Scan for the cell matching the given text and deliver its [x, y] coordinate at center. 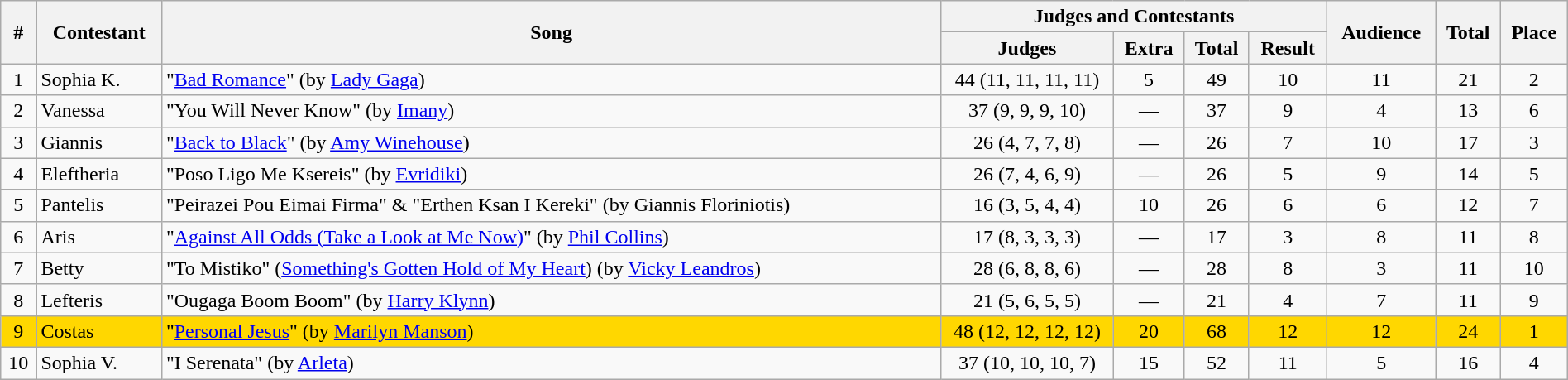
"Bad Romance" (by Lady Gaga) [551, 79]
37 (10, 10, 10, 7) [1027, 363]
Eleftheria [99, 174]
Audience [1381, 32]
28 [1217, 268]
Place [1533, 32]
21 (5, 6, 5, 5) [1027, 300]
Song [551, 32]
13 [1468, 111]
"Poso Ligo Me Ksereis" (by Evridiki) [551, 174]
Sophia K. [99, 79]
Betty [99, 268]
17 (8, 3, 3, 3) [1027, 237]
14 [1468, 174]
Contestant [99, 32]
# [18, 32]
28 (6, 8, 8, 6) [1027, 268]
"Against All Odds (Take a Look at Me Now)" (by Phil Collins) [551, 237]
"Personal Jesus" (by Marilyn Manson) [551, 331]
Vanessa [99, 111]
"You Will Never Know" (by Imany) [551, 111]
16 (3, 5, 4, 4) [1027, 205]
"Back to Black" (by Amy Winehouse) [551, 142]
26 (4, 7, 7, 8) [1027, 142]
Judges [1027, 48]
"I Serenata" (by Arleta) [551, 363]
52 [1217, 363]
44 (11, 11, 11, 11) [1027, 79]
"Peirazei Pou Eimai Firma" & "Erthen Ksan I Kereki" (by Giannis Floriniotis) [551, 205]
"To Mistiko" (Something's Gotten Hold of My Heart) (by Vicky Leandros) [551, 268]
37 (9, 9, 9, 10) [1027, 111]
Aris [99, 237]
20 [1149, 331]
Pantelis [99, 205]
Sophia V. [99, 363]
Lefteris [99, 300]
48 (12, 12, 12, 12) [1027, 331]
16 [1468, 363]
24 [1468, 331]
Judges and Contestants [1134, 17]
Extra [1149, 48]
26 (7, 4, 6, 9) [1027, 174]
Result [1288, 48]
37 [1217, 111]
49 [1217, 79]
68 [1217, 331]
15 [1149, 363]
Costas [99, 331]
"Ougaga Boom Boom" (by Harry Klynn) [551, 300]
Giannis [99, 142]
